Identify which cell holds the provided text, then report its (X, Y) central coordinate. 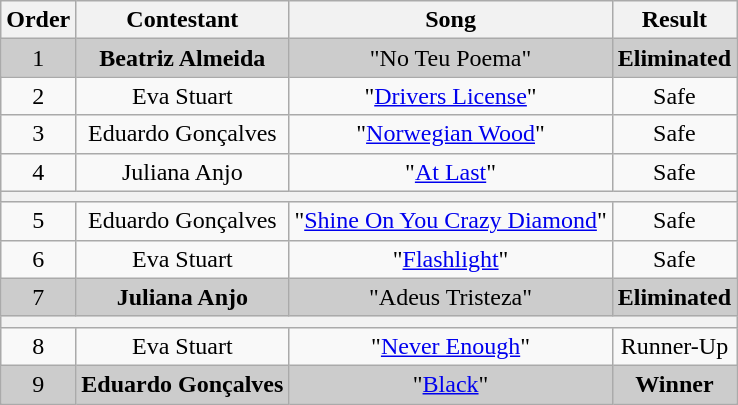
2 (38, 96)
"Black" (450, 384)
Contestant (182, 20)
Runner-Up (674, 346)
Order (38, 20)
5 (38, 221)
6 (38, 259)
Song (450, 20)
3 (38, 134)
"Norwegian Wood" (450, 134)
9 (38, 384)
"Never Enough" (450, 346)
7 (38, 297)
"No Teu Poema" (450, 58)
4 (38, 172)
"Flashlight" (450, 259)
Beatriz Almeida (182, 58)
8 (38, 346)
"At Last" (450, 172)
Result (674, 20)
"Adeus Tristeza" (450, 297)
"Shine On You Crazy Diamond" (450, 221)
"Drivers License" (450, 96)
1 (38, 58)
Winner (674, 384)
